Provide the [X, Y] coordinate of the cell's center where the given text is located.  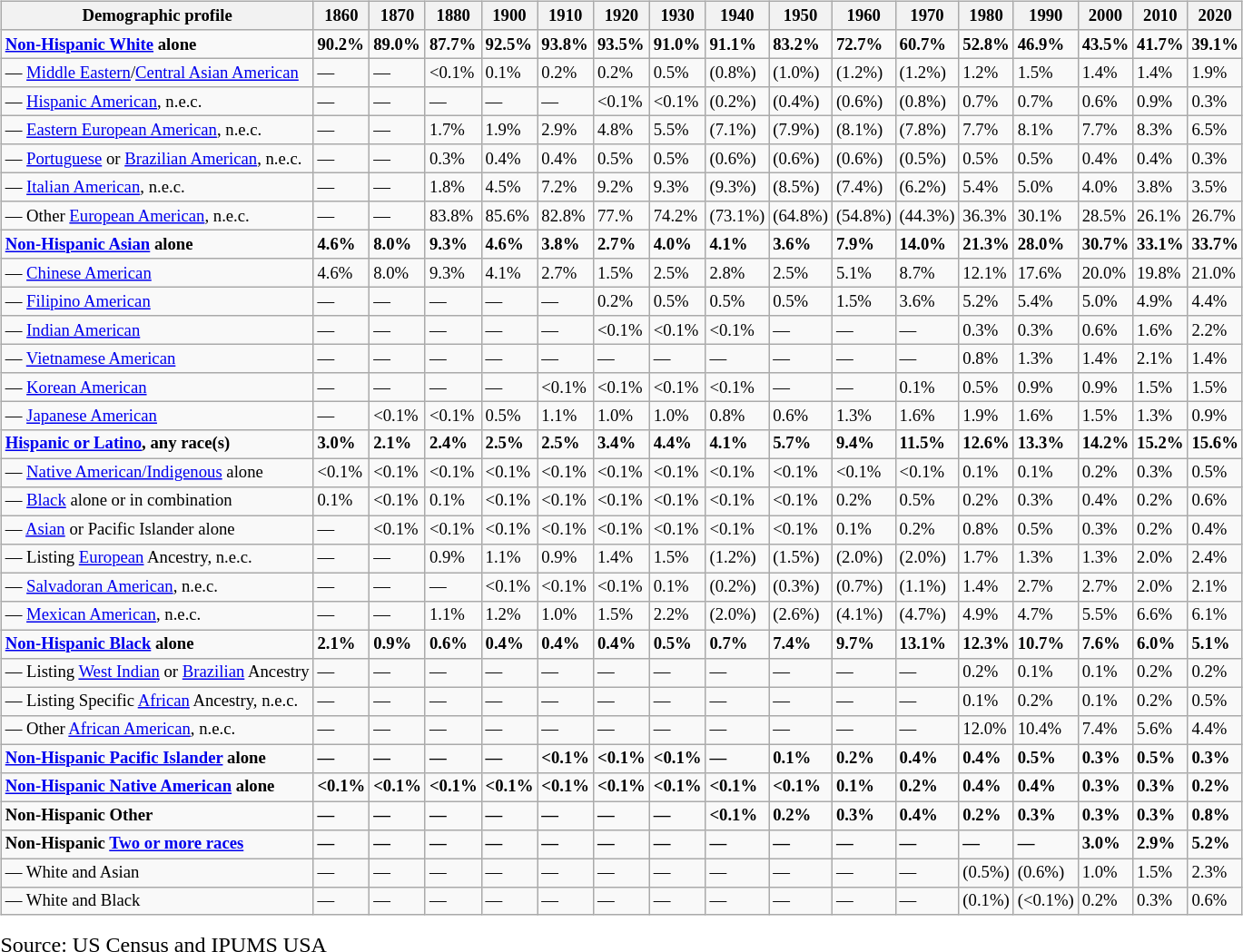
8.1% [1046, 131]
15.6% [1215, 445]
— Filipino American [157, 301]
1920 [622, 16]
6.5% [1215, 131]
46.9% [1046, 44]
20.0% [1105, 272]
19.8% [1160, 272]
Non-Hispanic Other [157, 815]
(0.1%) [986, 900]
(7.8%) [927, 131]
10.4% [1046, 730]
Non-Hispanic Asian alone [157, 245]
6.6% [1160, 615]
83.8% [453, 216]
(7.4%) [863, 187]
30.7% [1105, 245]
(1.5%) [801, 559]
4.7% [1046, 615]
(2.6%) [801, 615]
74.2% [677, 216]
85.6% [509, 216]
9.7% [863, 644]
1880 [453, 16]
8.3% [1160, 131]
30.1% [1046, 216]
87.7% [453, 44]
92.5% [509, 44]
— Vietnamese American [157, 358]
13.3% [1046, 445]
10.7% [1046, 644]
28.0% [1046, 245]
1950 [801, 16]
3.4% [622, 445]
8.7% [927, 272]
(7.1%) [737, 131]
(8.1%) [863, 131]
17.6% [1046, 272]
Non-Hispanic Two or more races [157, 844]
60.7% [927, 44]
14.0% [927, 245]
82.8% [566, 216]
93.5% [622, 44]
— Asian or Pacific Islander alone [157, 530]
(0.7%) [863, 586]
(64.8%) [801, 216]
90.2% [341, 44]
91.0% [677, 44]
6.1% [1215, 615]
21.3% [986, 245]
5.6% [1160, 730]
2.3% [1215, 873]
14.2% [1105, 445]
1940 [737, 16]
91.1% [737, 44]
43.5% [1105, 44]
(8.5%) [801, 187]
— Eastern European American, n.e.c. [157, 131]
(4.7%) [927, 615]
7.6% [1105, 644]
2020 [1215, 16]
(<0.1%) [1046, 900]
(0.4%) [801, 102]
— Listing Specific African Ancestry, n.e.c. [157, 701]
(4.1%) [863, 615]
77.% [622, 216]
15.2% [1160, 445]
Non-Hispanic Native American alone [157, 786]
Demographic profile [157, 16]
33.1% [1160, 245]
1870 [398, 16]
(9.3%) [737, 187]
(0.3%) [801, 586]
1900 [509, 16]
7.9% [863, 245]
93.8% [566, 44]
— Chinese American [157, 272]
— White and Black [157, 900]
1990 [1046, 16]
— Japanese American [157, 416]
(1.1%) [927, 586]
12.3% [986, 644]
9.4% [863, 445]
— Other European American, n.e.c. [157, 216]
1910 [566, 16]
— Other African American, n.e.c. [157, 730]
11.5% [927, 445]
9.2% [622, 187]
(54.8%) [863, 216]
41.7% [1160, 44]
89.0% [398, 44]
Non-Hispanic Black alone [157, 644]
28.5% [1105, 216]
4.5% [509, 187]
Non-Hispanic Pacific Islander alone [157, 759]
1960 [863, 16]
1.8% [453, 187]
— Indian American [157, 330]
— Portuguese or Brazilian American, n.e.c. [157, 158]
6.0% [1160, 644]
— Hispanic American, n.e.c. [157, 102]
12.1% [986, 272]
(6.2%) [927, 187]
(1.0%) [801, 73]
21.0% [1215, 272]
— Korean American [157, 387]
26.7% [1215, 216]
36.3% [986, 216]
Non-Hispanic White alone [157, 44]
— Mexican American, n.e.c. [157, 615]
1980 [986, 16]
3.5% [1215, 187]
(73.1%) [737, 216]
— Native American/Indigenous alone [157, 472]
(7.9%) [801, 131]
5.7% [801, 445]
— Black alone or in combination [157, 501]
4.8% [622, 131]
— Listing West Indian or Brazilian Ancestry [157, 672]
1970 [927, 16]
— Italian American, n.e.c. [157, 187]
33.7% [1215, 245]
13.1% [927, 644]
83.2% [801, 44]
— Salvadoran American, n.e.c. [157, 586]
12.6% [986, 445]
39.1% [1215, 44]
Hispanic or Latino, any race(s) [157, 445]
7.2% [566, 187]
— White and Asian [157, 873]
(44.3%) [927, 216]
72.7% [863, 44]
52.8% [986, 44]
— Middle Eastern/Central Asian American [157, 73]
2000 [1105, 16]
2.8% [737, 272]
2010 [1160, 16]
— Listing European Ancestry, n.e.c. [157, 559]
12.0% [986, 730]
1860 [341, 16]
1930 [677, 16]
26.1% [1160, 216]
